Locate the cell with the specified text and output its [X, Y] center coordinate. 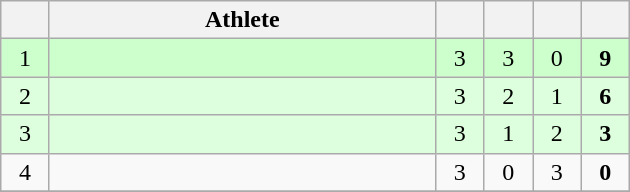
4 [26, 172]
Athlete [242, 20]
9 [606, 58]
6 [606, 96]
